Identify which cell holds the provided text, then report its (x, y) central coordinate. 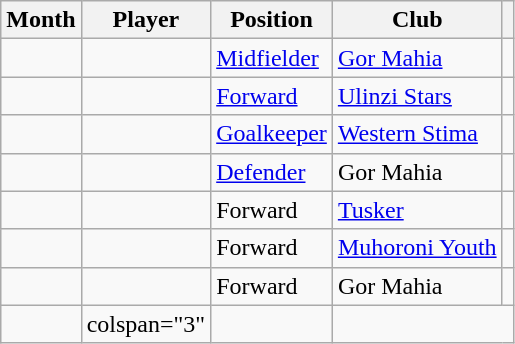
Ulinzi Stars (417, 96)
Goalkeeper (272, 134)
Defender (272, 172)
Month (41, 20)
Player (146, 20)
colspan="3" (146, 324)
Club (417, 20)
Midfielder (272, 58)
Position (272, 20)
Tusker (417, 210)
Muhoroni Youth (417, 248)
Western Stima (417, 134)
